Detect which cell encompasses the target text, then output its [X, Y] center coordinate. 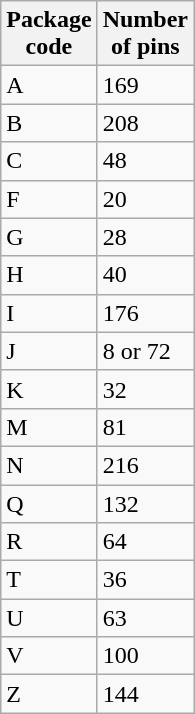
32 [145, 389]
Z [49, 694]
216 [145, 465]
C [49, 161]
176 [145, 313]
48 [145, 161]
I [49, 313]
40 [145, 275]
63 [145, 618]
K [49, 389]
T [49, 580]
A [49, 85]
H [49, 275]
208 [145, 123]
8 or 72 [145, 351]
144 [145, 694]
100 [145, 656]
169 [145, 85]
N [49, 465]
28 [145, 237]
V [49, 656]
B [49, 123]
Q [49, 503]
Packagecode [49, 34]
Numberof pins [145, 34]
64 [145, 542]
132 [145, 503]
M [49, 427]
R [49, 542]
36 [145, 580]
81 [145, 427]
F [49, 199]
20 [145, 199]
U [49, 618]
J [49, 351]
G [49, 237]
